Locate the cell with the specified text and output its (X, Y) center coordinate. 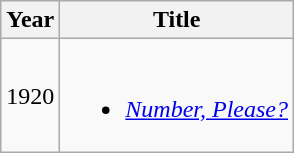
Number, Please? (177, 96)
Title (177, 20)
Year (30, 20)
1920 (30, 96)
